Extract the [x, y] coordinate from the center of the cell holding the provided text.  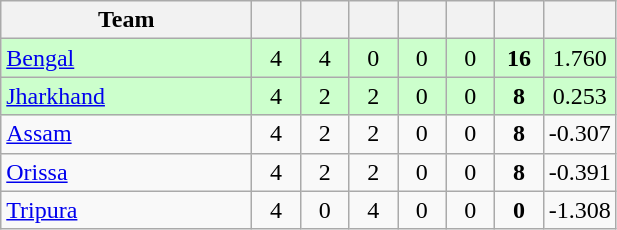
16 [520, 58]
Assam [126, 134]
-0.391 [580, 172]
0.253 [580, 96]
Team [126, 20]
Tripura [126, 210]
Orissa [126, 172]
-1.308 [580, 210]
1.760 [580, 58]
Jharkhand [126, 96]
-0.307 [580, 134]
Bengal [126, 58]
